Identify which cell holds the provided text, then report its [X, Y] central coordinate. 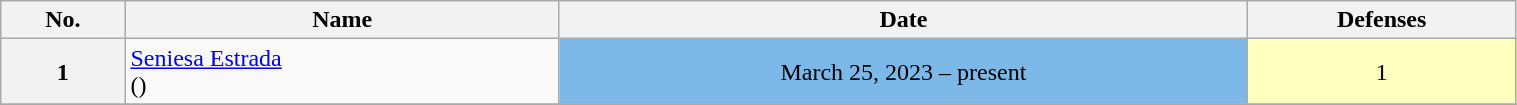
Date [903, 20]
No. [63, 20]
Seniesa Estrada() [342, 72]
March 25, 2023 – present [903, 72]
Name [342, 20]
Defenses [1382, 20]
